Provide the (X, Y) coordinate of the cell's center where the given text is located.  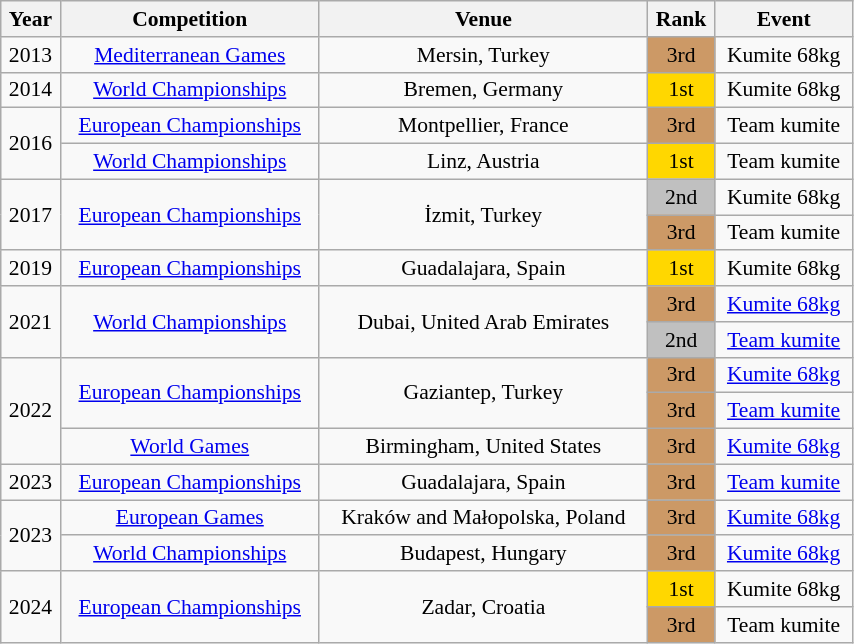
2017 (30, 214)
Mersin, Turkey (483, 55)
Bremen, Germany (483, 90)
World Games (190, 447)
Montpellier, France (483, 126)
Venue (483, 19)
Rank (680, 19)
2013 (30, 55)
Mediterranean Games (190, 55)
Zadar, Croatia (483, 606)
European Games (190, 518)
2021 (30, 322)
2014 (30, 90)
2022 (30, 410)
Linz, Austria (483, 162)
2024 (30, 606)
İzmit, Turkey (483, 214)
2016 (30, 144)
Birmingham, United States (483, 447)
Event (784, 19)
Competition (190, 19)
Budapest, Hungary (483, 554)
Dubai, United Arab Emirates (483, 322)
Year (30, 19)
Gaziantep, Turkey (483, 392)
Kraków and Małopolska, Poland (483, 518)
2019 (30, 269)
